Search for the cell housing the specified text and yield its [X, Y] center coordinate. 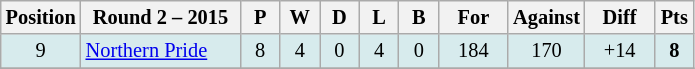
+14 [620, 51]
L [379, 17]
W [300, 17]
Diff [620, 17]
P [260, 17]
9 [41, 51]
Pts [674, 17]
Position [41, 17]
Round 2 – 2015 [161, 17]
Northern Pride [161, 51]
184 [474, 51]
170 [546, 51]
Against [546, 17]
B [419, 17]
D [340, 17]
For [474, 17]
